Determine the (x, y) coordinate at the center of the cell enclosing the given text.  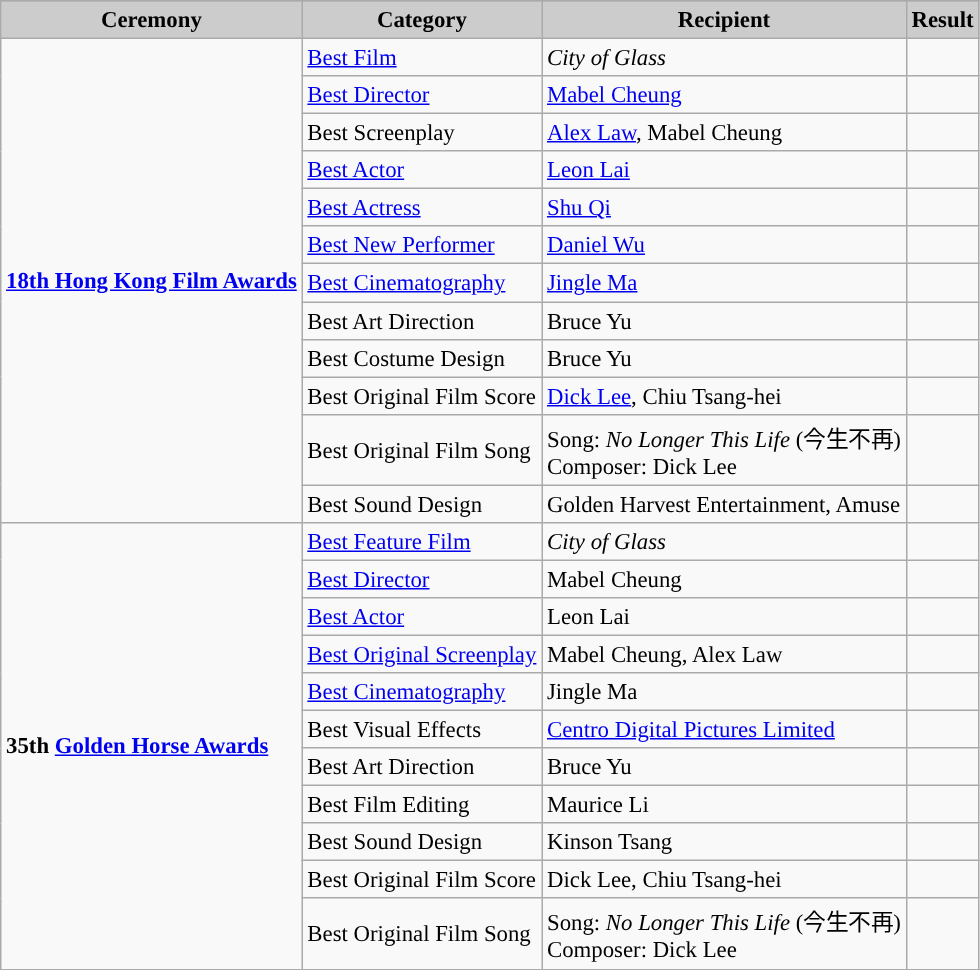
18th Hong Kong Film Awards (152, 281)
Best Feature Film (422, 542)
Result (942, 20)
Mabel Cheung, Alex Law (724, 654)
Daniel Wu (724, 245)
35th Golden Horse Awards (152, 746)
Best Screenplay (422, 133)
Category (422, 20)
Alex Law, Mabel Cheung (724, 133)
Best Visual Effects (422, 730)
Recipient (724, 20)
Best Original Screenplay (422, 654)
Best Actress (422, 208)
Ceremony (152, 20)
Shu Qi (724, 208)
Maurice Li (724, 805)
Best Film Editing (422, 805)
Best Costume Design (422, 358)
Centro Digital Pictures Limited (724, 730)
Kinson Tsang (724, 842)
Best Film (422, 58)
Golden Harvest Entertainment, Amuse (724, 504)
Best New Performer (422, 245)
